Find where the given text appears and provide that cell's center as (x, y) coordinate. 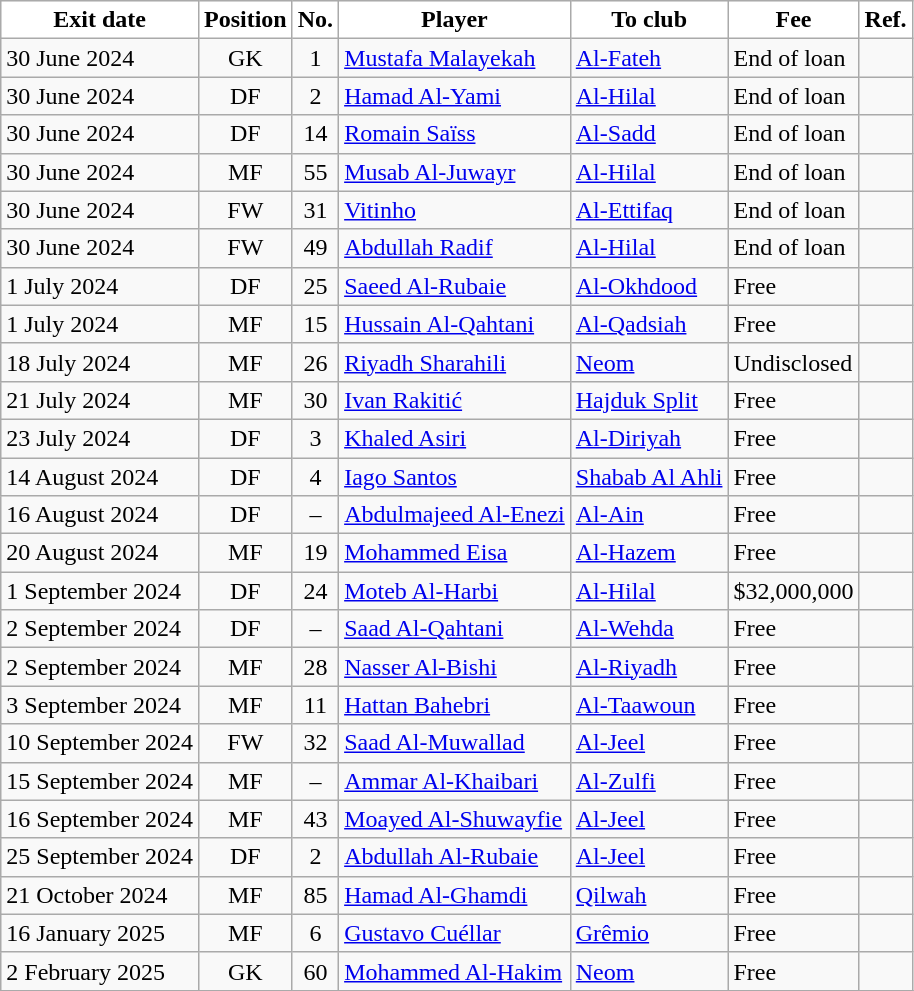
28 (315, 667)
Al-Fateh (649, 58)
19 (315, 553)
4 (315, 477)
No. (315, 20)
Al-Okhdood (649, 286)
Abdulmajeed Al-Enezi (455, 515)
16 September 2024 (100, 819)
20 August 2024 (100, 553)
Moteb Al-Harbi (455, 591)
85 (315, 895)
Undisclosed (794, 362)
Saeed Al-Rubaie (455, 286)
$32,000,000 (794, 591)
15 September 2024 (100, 781)
Nasser Al-Bishi (455, 667)
Mohammed Eisa (455, 553)
18 July 2024 (100, 362)
Al-Qadsiah (649, 324)
3 September 2024 (100, 705)
Al-Ettifaq (649, 210)
23 July 2024 (100, 438)
25 (315, 286)
30 (315, 400)
Player (455, 20)
Khaled Asiri (455, 438)
Hajduk Split (649, 400)
2 February 2025 (100, 971)
Vitinho (455, 210)
Mohammed Al-Hakim (455, 971)
43 (315, 819)
Moayed Al-Shuwayfie (455, 819)
Hussain Al-Qahtani (455, 324)
16 January 2025 (100, 933)
25 September 2024 (100, 857)
11 (315, 705)
15 (315, 324)
Ammar Al-Khaibari (455, 781)
Grêmio (649, 933)
Riyadh Sharahili (455, 362)
6 (315, 933)
1 (315, 58)
Hamad Al-Ghamdi (455, 895)
Iago Santos (455, 477)
Al-Riyadh (649, 667)
Shabab Al Ahli (649, 477)
21 October 2024 (100, 895)
Al-Hazem (649, 553)
32 (315, 743)
10 September 2024 (100, 743)
Position (245, 20)
Abdullah Al-Rubaie (455, 857)
16 August 2024 (100, 515)
To club (649, 20)
Exit date (100, 20)
1 September 2024 (100, 591)
Romain Saïss (455, 134)
3 (315, 438)
Saad Al-Muwallad (455, 743)
24 (315, 591)
31 (315, 210)
14 August 2024 (100, 477)
Musab Al-Juwayr (455, 172)
Gustavo Cuéllar (455, 933)
Ivan Rakitić (455, 400)
Al-Zulfi (649, 781)
Hattan Bahebri (455, 705)
Saad Al-Qahtani (455, 629)
60 (315, 971)
Ref. (886, 20)
49 (315, 248)
Al-Wehda (649, 629)
Fee (794, 20)
Mustafa Malayekah (455, 58)
Al-Ain (649, 515)
Al-Sadd (649, 134)
26 (315, 362)
21 July 2024 (100, 400)
Al-Diriyah (649, 438)
Hamad Al-Yami (455, 96)
55 (315, 172)
Qilwah (649, 895)
Al-Taawoun (649, 705)
Abdullah Radif (455, 248)
14 (315, 134)
